Extract the [X, Y] coordinate from the center of the cell holding the provided text.  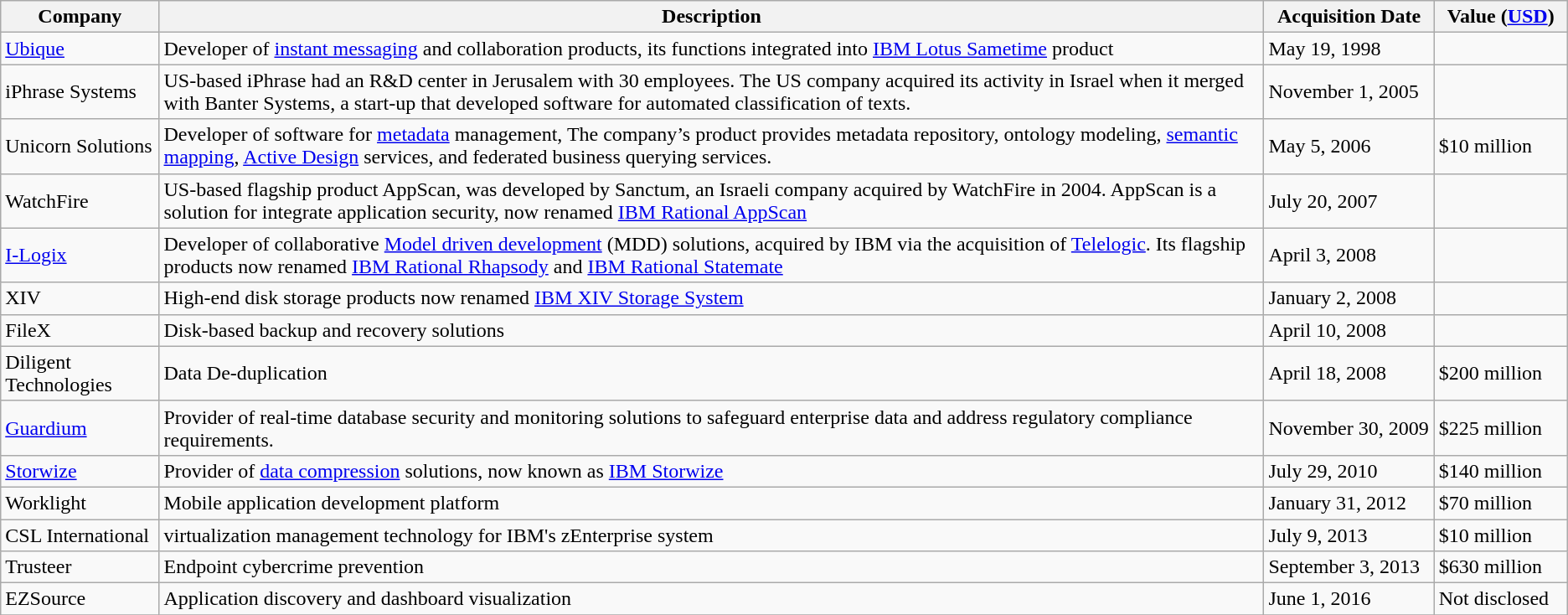
Developer of instant messaging and collaboration products, its functions integrated into IBM Lotus Sametime product [712, 49]
April 18, 2008 [1349, 374]
Mobile application development platform [712, 503]
Unicorn Solutions [80, 146]
$140 million [1501, 471]
July 20, 2007 [1349, 201]
virtualization management technology for IBM's zEnterprise system [712, 535]
May 5, 2006 [1349, 146]
$630 million [1501, 567]
Company [80, 17]
November 30, 2009 [1349, 427]
July 9, 2013 [1349, 535]
Worklight [80, 503]
June 1, 2016 [1349, 599]
EZSource [80, 599]
Diligent Technologies [80, 374]
$200 million [1501, 374]
WatchFire [80, 201]
Storwize [80, 471]
July 29, 2010 [1349, 471]
Application discovery and dashboard visualization [712, 599]
Guardium [80, 427]
XIV [80, 298]
April 10, 2008 [1349, 330]
January 31, 2012 [1349, 503]
Provider of data compression solutions, now known as IBM Storwize [712, 471]
$70 million [1501, 503]
January 2, 2008 [1349, 298]
I-Logix [80, 255]
High-end disk storage products now renamed IBM XIV Storage System [712, 298]
$225 million [1501, 427]
Not disclosed [1501, 599]
May 19, 1998 [1349, 49]
CSL International [80, 535]
September 3, 2013 [1349, 567]
Data De-duplication [712, 374]
Acquisition Date [1349, 17]
Description [712, 17]
iPhrase Systems [80, 92]
Trusteer [80, 567]
Endpoint cybercrime prevention [712, 567]
Value (USD) [1501, 17]
FileX [80, 330]
November 1, 2005 [1349, 92]
Ubique [80, 49]
April 3, 2008 [1349, 255]
Disk-based backup and recovery solutions [712, 330]
Provider of real-time database security and monitoring solutions to safeguard enterprise data and address regulatory compliance requirements. [712, 427]
